Capture the cell that displays the provided text and extract its (X, Y) central coordinate. 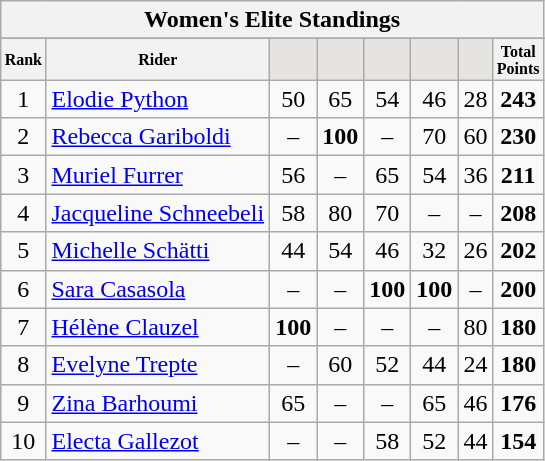
28 (476, 99)
202 (518, 251)
Rider (158, 60)
9 (24, 403)
230 (518, 137)
6 (24, 289)
10 (24, 441)
Elodie Python (158, 99)
Rank (24, 60)
4 (24, 213)
Muriel Furrer (158, 175)
Rebecca Gariboldi (158, 137)
24 (476, 365)
154 (518, 441)
26 (476, 251)
2 (24, 137)
8 (24, 365)
211 (518, 175)
243 (518, 99)
32 (434, 251)
TotalPoints (518, 60)
200 (518, 289)
7 (24, 327)
50 (294, 99)
208 (518, 213)
Michelle Schätti (158, 251)
Electa Gallezot (158, 441)
1 (24, 99)
Jacqueline Schneebeli (158, 213)
Hélène Clauzel (158, 327)
Evelyne Trepte (158, 365)
36 (476, 175)
176 (518, 403)
Zina Barhoumi (158, 403)
Women's Elite Standings (272, 20)
Sara Casasola (158, 289)
5 (24, 251)
56 (294, 175)
3 (24, 175)
